Locate the cell with the specified text and output its (X, Y) center coordinate. 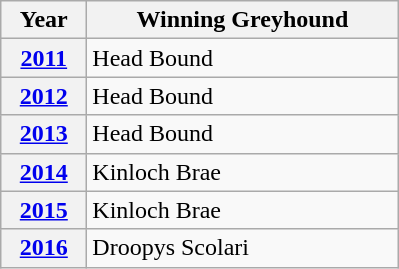
2015 (44, 210)
2012 (44, 96)
2014 (44, 172)
Winning Greyhound (242, 20)
2013 (44, 134)
Year (44, 20)
Droopys Scolari (242, 248)
2016 (44, 248)
2011 (44, 58)
